Capture the cell that displays the provided text and extract its [x, y] central coordinate. 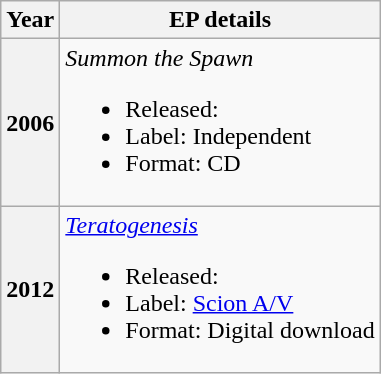
Year [30, 20]
Summon the SpawnReleased: Label: IndependentFormat: CD [220, 122]
TeratogenesisReleased: Label: Scion A/VFormat: Digital download [220, 290]
2006 [30, 122]
EP details [220, 20]
2012 [30, 290]
